Return [X, Y] of the center of cell containing provided text 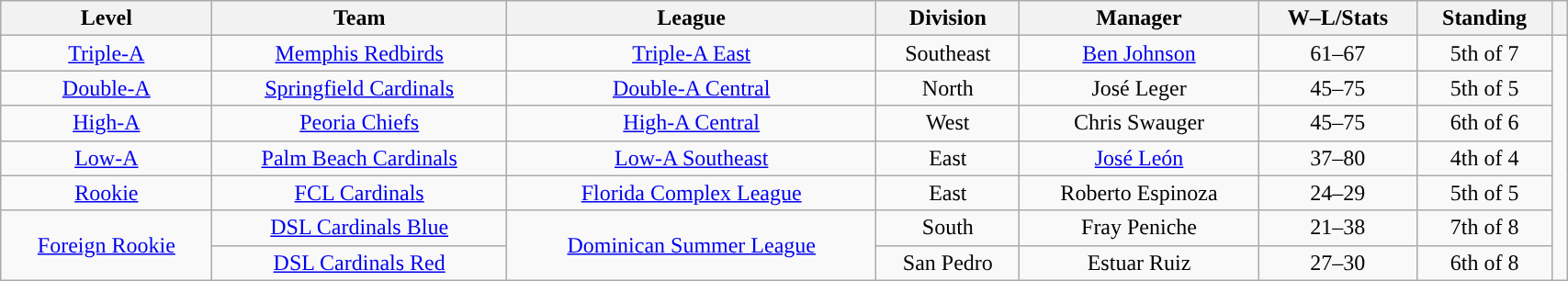
W–L/Stats [1337, 18]
Florida Complex League [691, 193]
Triple-A [107, 53]
Standing [1484, 18]
DSL Cardinals Blue [360, 228]
High-A Central [691, 123]
Springfield Cardinals [360, 88]
Double-A Central [691, 88]
6th of 8 [1484, 263]
Palm Beach Cardinals [360, 158]
League [691, 18]
Low-A [107, 158]
Manager [1139, 18]
Peoria Chiefs [360, 123]
Double-A [107, 88]
West [948, 123]
Division [948, 18]
South [948, 228]
FCL Cardinals [360, 193]
José Leger [1139, 88]
7th of 8 [1484, 228]
Roberto Espinoza [1139, 193]
Foreign Rookie [107, 245]
Team [360, 18]
Southeast [948, 53]
37–80 [1337, 158]
Level [107, 18]
24–29 [1337, 193]
Low-A Southeast [691, 158]
6th of 6 [1484, 123]
27–30 [1337, 263]
Dominican Summer League [691, 245]
5th of 7 [1484, 53]
North [948, 88]
4th of 4 [1484, 158]
Fray Peniche [1139, 228]
José León [1139, 158]
21–38 [1337, 228]
61–67 [1337, 53]
Estuar Ruiz [1139, 263]
Ben Johnson [1139, 53]
DSL Cardinals Red [360, 263]
Triple-A East [691, 53]
Rookie [107, 193]
San Pedro [948, 263]
Chris Swauger [1139, 123]
High-A [107, 123]
Memphis Redbirds [360, 53]
